Capture the cell that displays the provided text and extract its (X, Y) central coordinate. 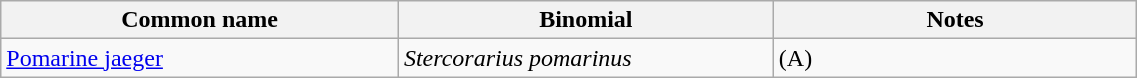
Binomial (586, 20)
Notes (955, 20)
Pomarine jaeger (200, 58)
Common name (200, 20)
Stercorarius pomarinus (586, 58)
(A) (955, 58)
